Return the (x, y) coordinate for the center point of the cell that contains the specified text.  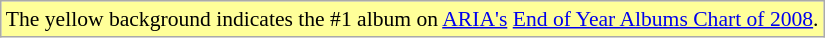
The yellow background indicates the #1 album on ARIA's End of Year Albums Chart of 2008. (412, 19)
